From the cell containing the given text, extract its center point as (x, y) coordinate. 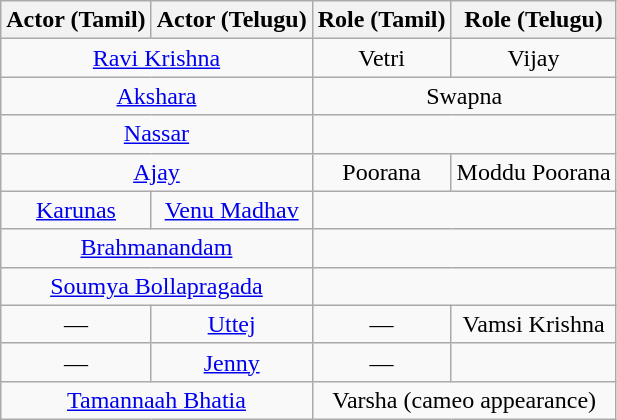
Varsha (cameo appearance) (464, 400)
Nassar (156, 134)
Venu Madhav (232, 210)
Moddu Poorana (534, 172)
Poorana (382, 172)
Vetri (382, 58)
Jenny (232, 362)
Vijay (534, 58)
Tamannaah Bhatia (156, 400)
Role (Tamil) (382, 20)
Soumya Bollapragada (156, 286)
Brahmanandam (156, 248)
Role (Telugu) (534, 20)
Ravi Krishna (156, 58)
Akshara (156, 96)
Karunas (76, 210)
Actor (Telugu) (232, 20)
Vamsi Krishna (534, 324)
Uttej (232, 324)
Actor (Tamil) (76, 20)
Swapna (464, 96)
Ajay (156, 172)
